Detect which cell encompasses the target text, then output its (X, Y) center coordinate. 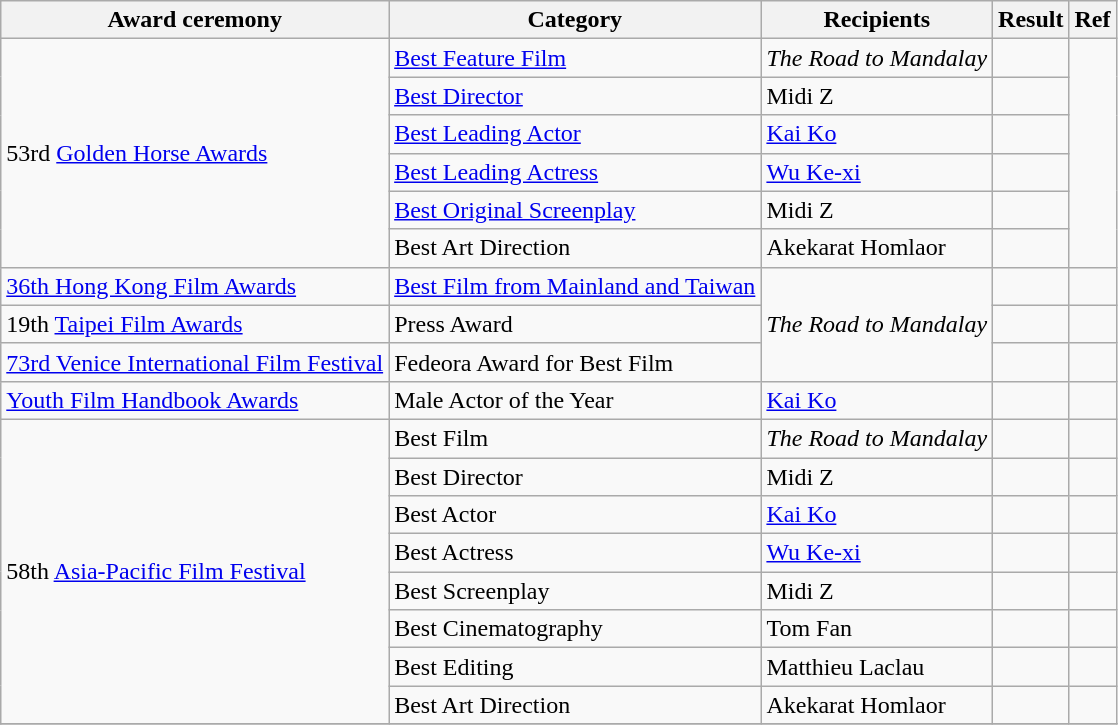
Fedeora Award for Best Film (575, 362)
Award ceremony (195, 20)
Male Actor of the Year (575, 400)
58th Asia-Pacific Film Festival (195, 571)
Best Film from Mainland and Taiwan (575, 286)
Best Original Screenplay (575, 210)
Best Film (575, 438)
Best Actor (575, 515)
53rd Golden Horse Awards (195, 153)
Best Cinematography (575, 629)
Youth Film Handbook Awards (195, 400)
19th Taipei Film Awards (195, 324)
Best Editing (575, 667)
Recipients (877, 20)
Ref (1092, 20)
Result (1031, 20)
Matthieu Laclau (877, 667)
Best Screenplay (575, 591)
Best Leading Actor (575, 134)
Category (575, 20)
Best Actress (575, 553)
73rd Venice International Film Festival (195, 362)
Press Award (575, 324)
Best Feature Film (575, 58)
36th Hong Kong Film Awards (195, 286)
Tom Fan (877, 629)
Best Leading Actress (575, 172)
